Pinpoint the cell where the given text exists, returning its [X, Y] midpoint coordinate. 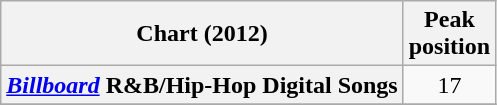
Chart (2012) [202, 34]
17 [449, 85]
Billboard R&B/Hip-Hop Digital Songs [202, 85]
Peakposition [449, 34]
